Find where the given text appears and provide that cell's center as [x, y] coordinate. 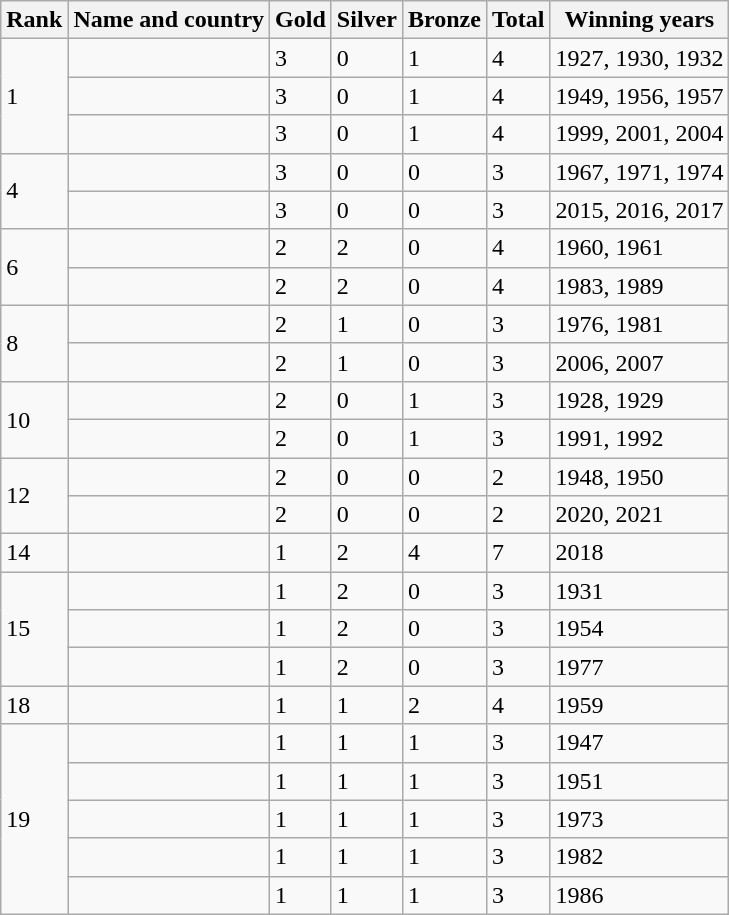
1931 [640, 591]
10 [34, 419]
1999, 2001, 2004 [640, 134]
1959 [640, 705]
1967, 1971, 1974 [640, 172]
1973 [640, 819]
19 [34, 819]
Gold [301, 20]
1982 [640, 857]
1928, 1929 [640, 400]
1977 [640, 667]
1949, 1956, 1957 [640, 96]
2018 [640, 553]
Rank [34, 20]
1927, 1930, 1932 [640, 58]
1991, 1992 [640, 438]
Name and country [169, 20]
1960, 1961 [640, 248]
15 [34, 629]
2015, 2016, 2017 [640, 210]
14 [34, 553]
8 [34, 343]
1986 [640, 895]
2020, 2021 [640, 515]
18 [34, 705]
12 [34, 496]
Bronze [444, 20]
Winning years [640, 20]
1948, 1950 [640, 477]
1954 [640, 629]
Total [518, 20]
6 [34, 267]
1951 [640, 781]
1983, 1989 [640, 286]
7 [518, 553]
1976, 1981 [640, 324]
1947 [640, 743]
2006, 2007 [640, 362]
Silver [366, 20]
